Find where the given text appears and provide that cell's center as [x, y] coordinate. 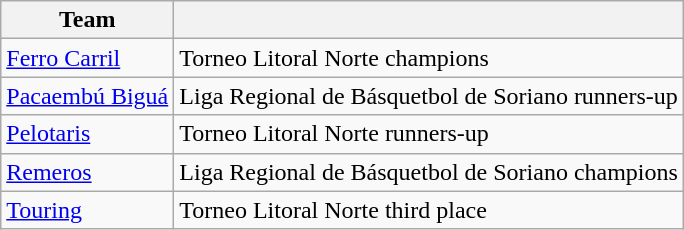
Torneo Litoral Norte runners-up [429, 134]
Pelotaris [88, 134]
Touring [88, 210]
Torneo Litoral Norte champions [429, 58]
Team [88, 20]
Torneo Litoral Norte third place [429, 210]
Remeros [88, 172]
Liga Regional de Básquetbol de Soriano runners-up [429, 96]
Liga Regional de Básquetbol de Soriano champions [429, 172]
Ferro Carril [88, 58]
Pacaembú Biguá [88, 96]
